Pinpoint the cell where the given text exists, returning its [X, Y] midpoint coordinate. 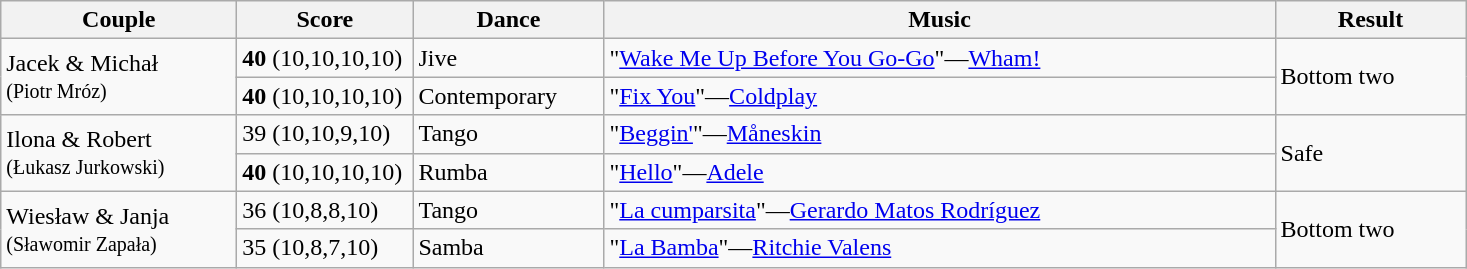
Result [1370, 20]
Rumba [508, 172]
Music [940, 20]
Ilona & Robert(Łukasz Jurkowski) [119, 153]
Jive [508, 58]
"Fix You"—Coldplay [940, 96]
39 (10,10,9,10) [325, 134]
"Hello"—Adele [940, 172]
"La cumparsita"—Gerardo Matos Rodríguez [940, 210]
Score [325, 20]
"Wake Me Up Before You Go-Go"—Wham! [940, 58]
35 (10,8,7,10) [325, 248]
"La Bamba"—Ritchie Valens [940, 248]
36 (10,8,8,10) [325, 210]
Couple [119, 20]
"Beggin'"—Måneskin [940, 134]
Dance [508, 20]
Safe [1370, 153]
Samba [508, 248]
Contemporary [508, 96]
Jacek & Michał(Piotr Mróz) [119, 77]
Wiesław & Janja(Sławomir Zapała) [119, 229]
